Return (x, y) of the center of cell containing provided text 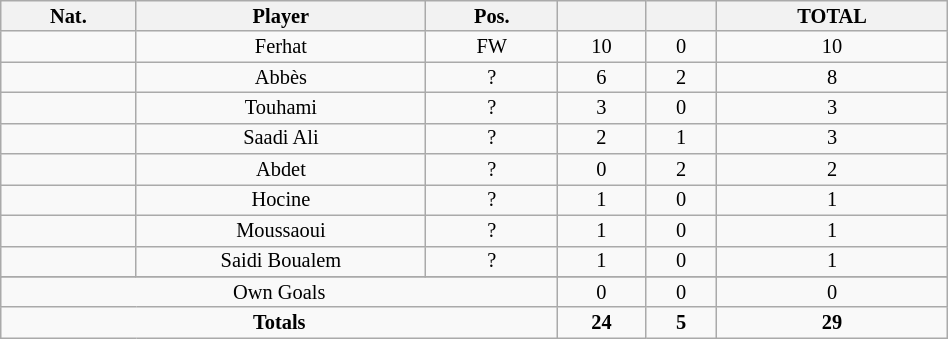
8 (832, 78)
Pos. (492, 16)
Own Goals (280, 292)
Touhami (281, 108)
Abdet (281, 170)
Saadi Ali (281, 138)
5 (681, 322)
FW (492, 46)
Totals (280, 322)
6 (602, 78)
Moussaoui (281, 230)
Player (281, 16)
29 (832, 322)
TOTAL (832, 16)
Hocine (281, 200)
Nat. (68, 16)
Ferhat (281, 46)
Saidi Boualem (281, 262)
24 (602, 322)
Abbès (281, 78)
